Return [x, y] of the center of cell containing provided text 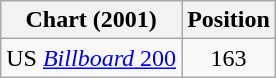
Chart (2001) [92, 20]
163 [229, 58]
Position [229, 20]
US Billboard 200 [92, 58]
